Extract the [X, Y] coordinate from the center of the cell holding the provided text.  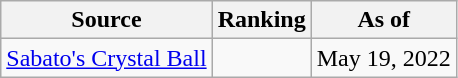
As of [384, 20]
May 19, 2022 [384, 58]
Ranking [262, 20]
Source [106, 20]
Sabato's Crystal Ball [106, 58]
